Find where the given text appears and provide that cell's center as [X, Y] coordinate. 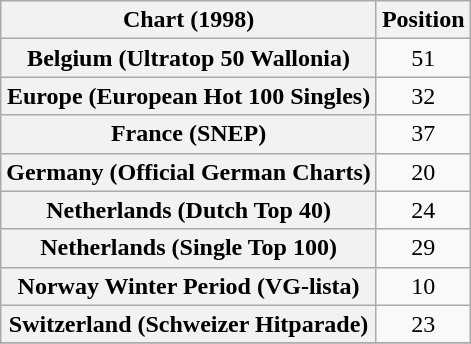
24 [423, 210]
Chart (1998) [189, 20]
Netherlands (Single Top 100) [189, 248]
10 [423, 286]
Europe (European Hot 100 Singles) [189, 96]
Germany (Official German Charts) [189, 172]
51 [423, 58]
France (SNEP) [189, 134]
29 [423, 248]
Switzerland (Schweizer Hitparade) [189, 324]
Belgium (Ultratop 50 Wallonia) [189, 58]
Position [423, 20]
20 [423, 172]
32 [423, 96]
Norway Winter Period (VG-lista) [189, 286]
37 [423, 134]
Netherlands (Dutch Top 40) [189, 210]
23 [423, 324]
